Pinpoint the cell where the given text exists, returning its [X, Y] midpoint coordinate. 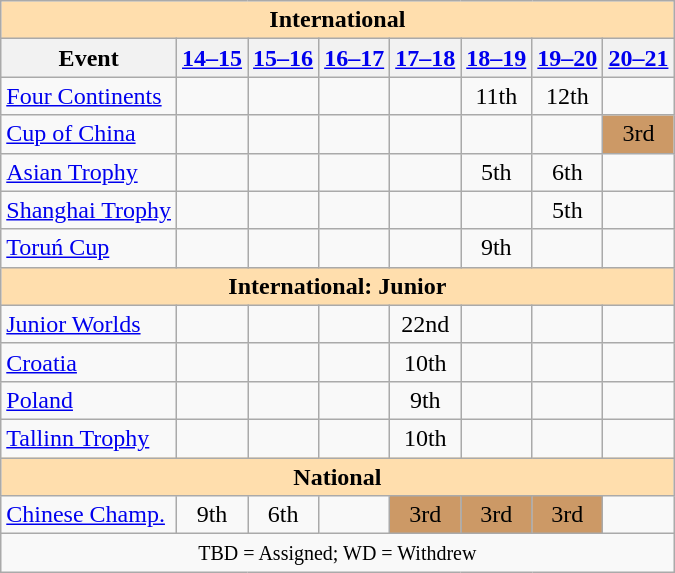
11th [496, 96]
18–19 [496, 58]
Tallinn Trophy [89, 438]
14–15 [212, 58]
Shanghai Trophy [89, 210]
20–21 [638, 58]
National [338, 477]
International: Junior [338, 286]
Poland [89, 400]
Toruń Cup [89, 248]
22nd [426, 324]
Event [89, 58]
Four Continents [89, 96]
12th [568, 96]
TBD = Assigned; WD = Withdrew [338, 553]
15–16 [284, 58]
Chinese Champ. [89, 515]
Junior Worlds [89, 324]
19–20 [568, 58]
Croatia [89, 362]
International [338, 20]
17–18 [426, 58]
Asian Trophy [89, 172]
16–17 [354, 58]
Cup of China [89, 134]
